Locate the cell with the specified text and output its [x, y] center coordinate. 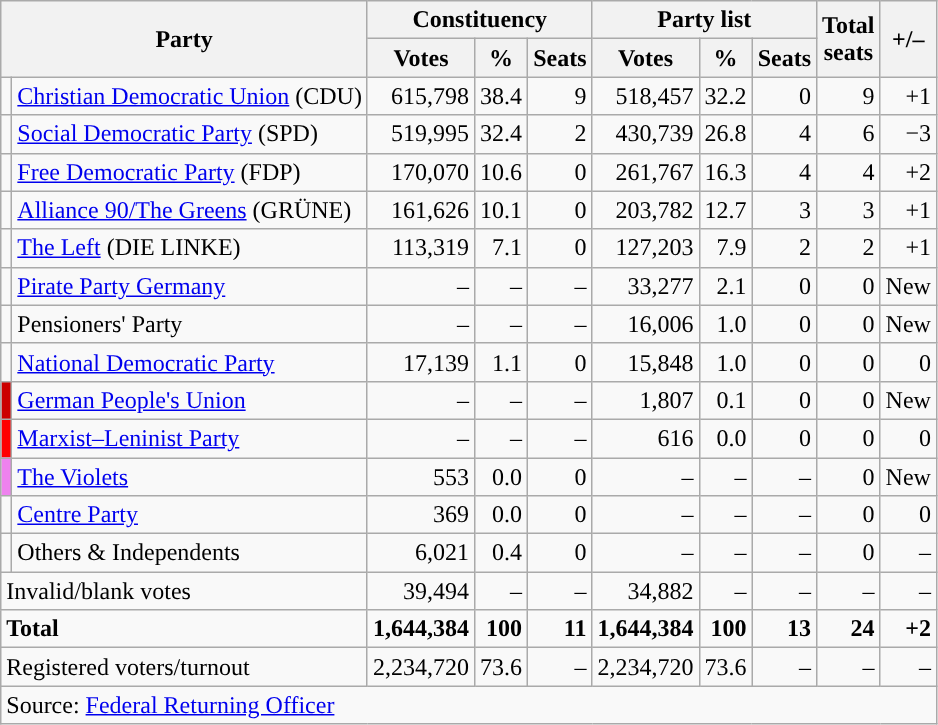
203,782 [646, 210]
6 [849, 134]
National Democratic Party [190, 362]
Social Democratic Party (SPD) [190, 134]
Christian Democratic Union (CDU) [190, 96]
−3 [908, 134]
38.4 [502, 96]
17,139 [420, 362]
113,319 [420, 248]
Total [184, 629]
369 [420, 515]
127,203 [646, 248]
34,882 [646, 591]
261,767 [646, 172]
Source: Federal Returning Officer [469, 705]
16.3 [726, 172]
Constituency [480, 20]
Marxist–Leninist Party [190, 438]
161,626 [420, 210]
The Left (DIE LINKE) [190, 248]
430,739 [646, 134]
32.4 [502, 134]
13 [784, 629]
Pirate Party Germany [190, 286]
+/– [908, 39]
12.7 [726, 210]
6,021 [420, 553]
Party [184, 39]
Totalseats [849, 39]
39,494 [420, 591]
Pensioners' Party [190, 324]
Others & Independents [190, 553]
1.1 [502, 362]
2.1 [726, 286]
Free Democratic Party (FDP) [190, 172]
10.6 [502, 172]
32.2 [726, 96]
Party list [704, 20]
7.1 [502, 248]
7.9 [726, 248]
10.1 [502, 210]
0.4 [502, 553]
11 [560, 629]
616 [646, 438]
615,798 [420, 96]
33,277 [646, 286]
Centre Party [190, 515]
The Violets [190, 477]
553 [420, 477]
24 [849, 629]
26.8 [726, 134]
0.1 [726, 400]
519,995 [420, 134]
Alliance 90/The Greens (GRÜNE) [190, 210]
16,006 [646, 324]
Registered voters/turnout [184, 667]
1,807 [646, 400]
German People's Union [190, 400]
15,848 [646, 362]
Invalid/blank votes [184, 591]
170,070 [420, 172]
518,457 [646, 96]
